Output the [X, Y] coordinate of the center of the cell containing the given text.  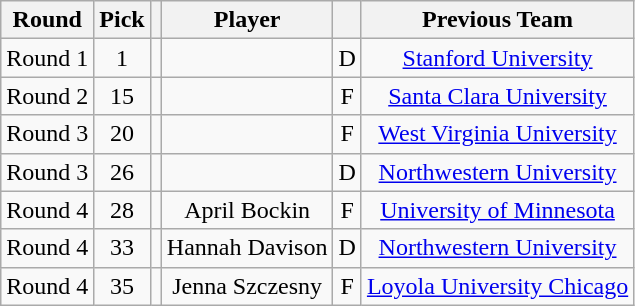
West Virginia University [497, 134]
28 [122, 210]
15 [122, 96]
Round 1 [48, 58]
Loyola University Chicago [497, 286]
Jenna Szczesny [247, 286]
33 [122, 248]
Stanford University [497, 58]
26 [122, 172]
Hannah Davison [247, 248]
Round [48, 20]
Round 2 [48, 96]
University of Minnesota [497, 210]
Player [247, 20]
April Bockin [247, 210]
20 [122, 134]
35 [122, 286]
Pick [122, 20]
Santa Clara University [497, 96]
Previous Team [497, 20]
1 [122, 58]
